Search for the cell housing the specified text and yield its (X, Y) center coordinate. 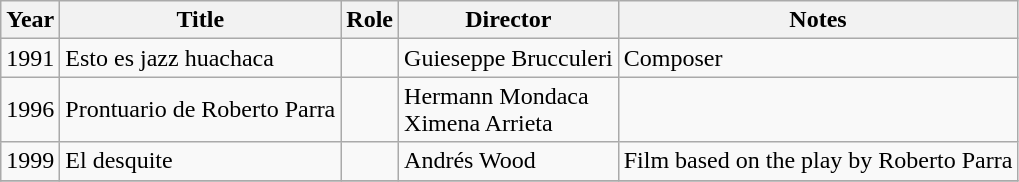
Notes (818, 20)
Andrés Wood (509, 161)
Film based on the play by Roberto Parra (818, 161)
1999 (30, 161)
Year (30, 20)
Hermann MondacaXimena Arrieta (509, 110)
Director (509, 20)
Title (200, 20)
El desquite (200, 161)
Role (370, 20)
Prontuario de Roberto Parra (200, 110)
Composer (818, 58)
Esto es jazz huachaca (200, 58)
Guieseppe Brucculeri (509, 58)
1996 (30, 110)
1991 (30, 58)
